Determine the (X, Y) coordinate at the center of the cell enclosing the given text.  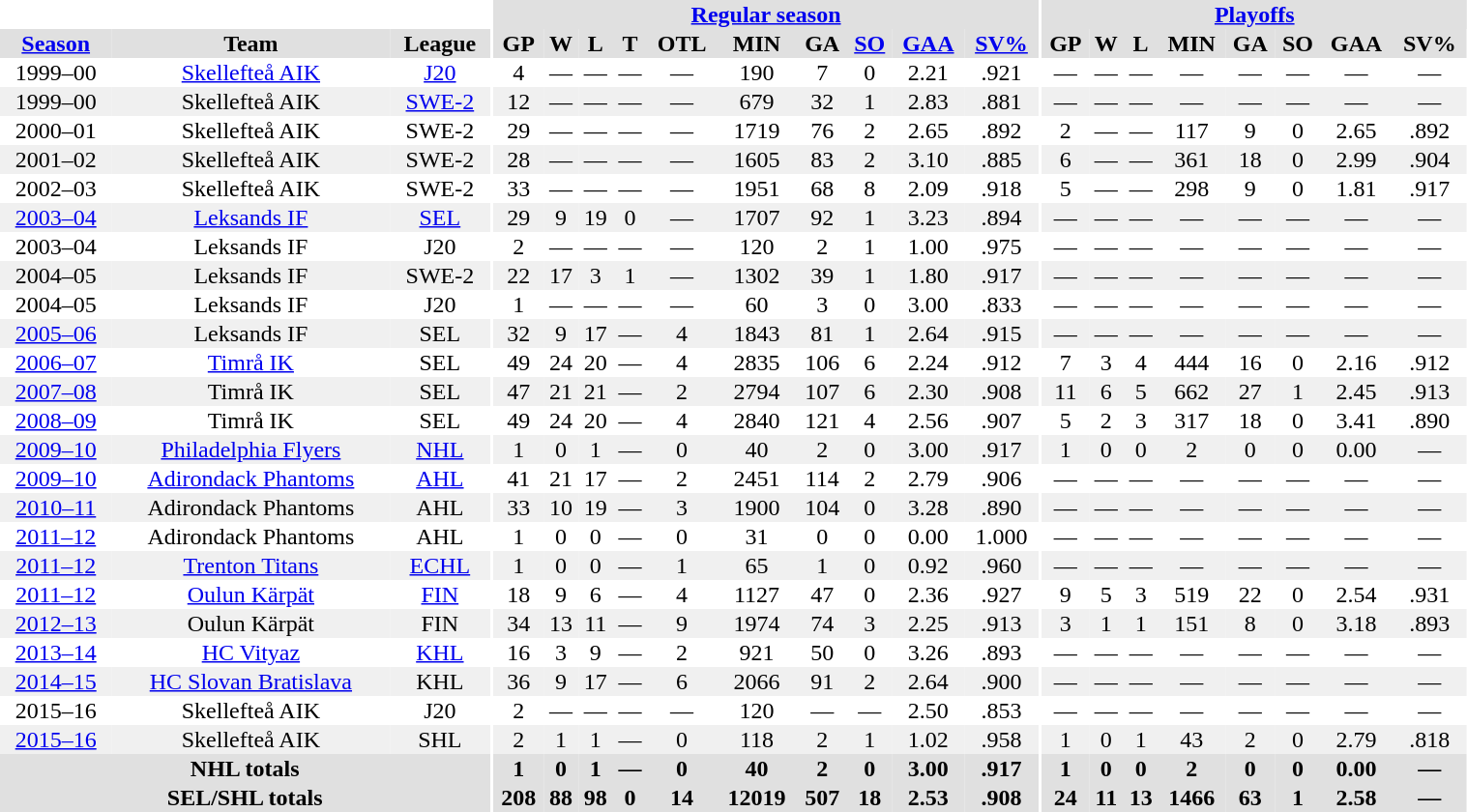
1.81 (1356, 188)
151 (1191, 623)
1.00 (928, 246)
679 (757, 101)
2794 (757, 391)
.894 (1002, 217)
2012–13 (56, 623)
2840 (757, 420)
ECHL (439, 565)
208 (518, 797)
2.58 (1356, 797)
2001–02 (56, 159)
2835 (757, 362)
10 (561, 507)
81 (822, 333)
2008–09 (56, 420)
2000–01 (56, 130)
1951 (757, 188)
2.25 (928, 623)
3.10 (928, 159)
Philadelphia Flyers (250, 449)
28 (518, 159)
NHL (439, 449)
SHL (439, 739)
2.53 (928, 797)
2007–08 (56, 391)
.904 (1429, 159)
2066 (757, 681)
1605 (757, 159)
HC Vityaz (250, 652)
3.26 (928, 652)
.881 (1002, 101)
1.02 (928, 739)
SEL/SHL totals (245, 797)
1466 (1191, 797)
2.99 (1356, 159)
106 (822, 362)
.921 (1002, 72)
1707 (757, 217)
88 (561, 797)
.915 (1002, 333)
2.36 (928, 594)
1.000 (1002, 536)
98 (596, 797)
104 (822, 507)
91 (822, 681)
117 (1191, 130)
OTL (683, 43)
1974 (757, 623)
HC Slovan Bratislava (250, 681)
2002–03 (56, 188)
361 (1191, 159)
2.24 (928, 362)
68 (822, 188)
118 (757, 739)
Team (250, 43)
.853 (1002, 710)
298 (1191, 188)
.833 (1002, 304)
444 (1191, 362)
2005–06 (56, 333)
921 (757, 652)
.958 (1002, 739)
1302 (757, 275)
2013–14 (56, 652)
2010–11 (56, 507)
662 (1191, 391)
317 (1191, 420)
Playoffs (1255, 14)
.906 (1002, 478)
107 (822, 391)
36 (518, 681)
1719 (757, 130)
.960 (1002, 565)
2.09 (928, 188)
121 (822, 420)
12 (518, 101)
2014–15 (56, 681)
14 (683, 797)
T (631, 43)
1.80 (928, 275)
Regular season (766, 14)
Trenton Titans (250, 565)
3.28 (928, 507)
76 (822, 130)
NHL totals (245, 768)
.975 (1002, 246)
2.54 (1356, 594)
2.30 (928, 391)
519 (1191, 594)
27 (1250, 391)
12019 (757, 797)
2.56 (928, 420)
League (439, 43)
41 (518, 478)
190 (757, 72)
83 (822, 159)
507 (822, 797)
63 (1250, 797)
1843 (757, 333)
2.21 (928, 72)
.918 (1002, 188)
39 (822, 275)
.927 (1002, 594)
74 (822, 623)
34 (518, 623)
2.83 (928, 101)
Season (56, 43)
3.18 (1356, 623)
3.41 (1356, 420)
2.16 (1356, 362)
3.23 (928, 217)
2451 (757, 478)
2.50 (928, 710)
31 (757, 536)
1127 (757, 594)
0.92 (928, 565)
.818 (1429, 739)
114 (822, 478)
.900 (1002, 681)
60 (757, 304)
1900 (757, 507)
2006–07 (56, 362)
.885 (1002, 159)
.931 (1429, 594)
2.45 (1356, 391)
50 (822, 652)
.907 (1002, 420)
92 (822, 217)
65 (757, 565)
43 (1191, 739)
